Locate the cell with the specified text and output its [X, Y] center coordinate. 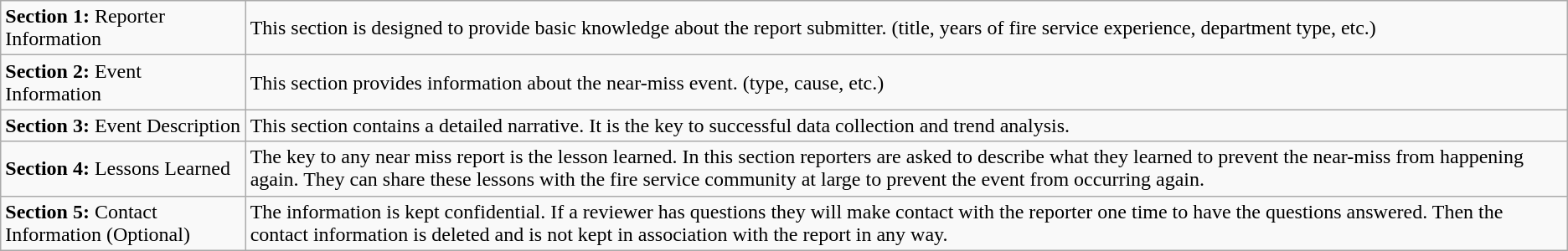
Section 5: Contact Information (Optional) [123, 223]
Section 4: Lessons Learned [123, 169]
This section is designed to provide basic knowledge about the report submitter. (title, years of fire service experience, department type, etc.) [906, 28]
Section 2: Event Information [123, 82]
Section 1: Reporter Information [123, 28]
This section contains a detailed narrative. It is the key to successful data collection and trend analysis. [906, 125]
Section 3: Event Description [123, 125]
This section provides information about the near-miss event. (type, cause, etc.) [906, 82]
